Output the [X, Y] coordinate of the center of the cell containing the given text.  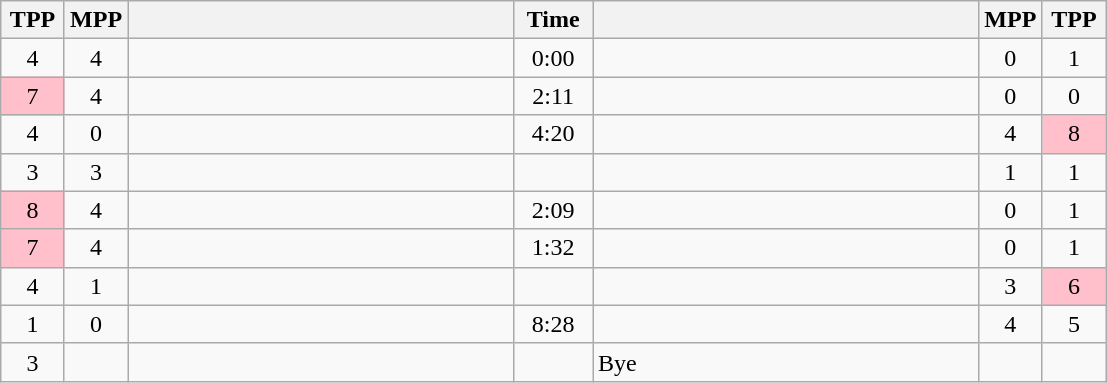
4:20 [554, 134]
6 [1074, 286]
0:00 [554, 58]
Bye [785, 362]
8:28 [554, 324]
2:11 [554, 96]
2:09 [554, 210]
Time [554, 20]
1:32 [554, 248]
5 [1074, 324]
